For the text-containing cell, return its midpoint in (X, Y) coordinate format. 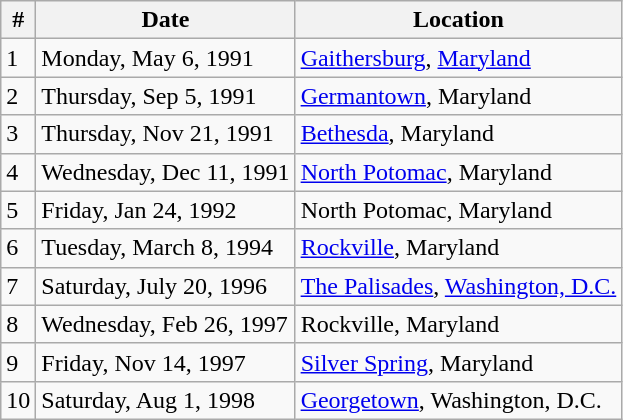
Bethesda, Maryland (458, 134)
Friday, Nov 14, 1997 (166, 362)
6 (18, 248)
Friday, Jan 24, 1992 (166, 210)
Silver Spring, Maryland (458, 362)
9 (18, 362)
5 (18, 210)
Location (458, 20)
Date (166, 20)
4 (18, 172)
Wednesday, Dec 11, 1991 (166, 172)
Georgetown, Washington, D.C. (458, 400)
Tuesday, March 8, 1994 (166, 248)
Germantown, Maryland (458, 96)
Wednesday, Feb 26, 1997 (166, 324)
8 (18, 324)
1 (18, 58)
Saturday, Aug 1, 1998 (166, 400)
Monday, May 6, 1991 (166, 58)
The Palisades, Washington, D.C. (458, 286)
Thursday, Nov 21, 1991 (166, 134)
Thursday, Sep 5, 1991 (166, 96)
7 (18, 286)
3 (18, 134)
10 (18, 400)
2 (18, 96)
Gaithersburg, Maryland (458, 58)
# (18, 20)
Saturday, July 20, 1996 (166, 286)
